Return (X, Y) of the center of cell containing provided text 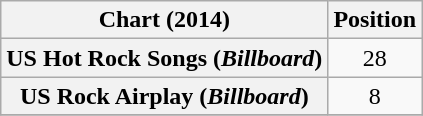
Chart (2014) (164, 20)
28 (375, 58)
8 (375, 96)
Position (375, 20)
US Hot Rock Songs (Billboard) (164, 58)
US Rock Airplay (Billboard) (164, 96)
